Pinpoint the cell where the given text exists, returning its [X, Y] midpoint coordinate. 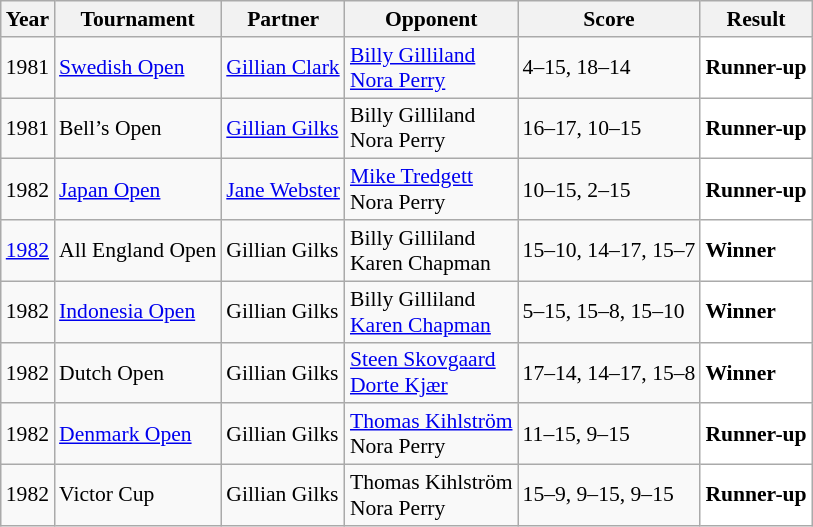
15–10, 14–17, 15–7 [610, 250]
5–15, 15–8, 15–10 [610, 312]
Score [610, 19]
Tournament [138, 19]
Denmark Open [138, 434]
All England Open [138, 250]
Steen Skovgaard Dorte Kjær [432, 372]
Gillian Clark [283, 68]
Japan Open [138, 190]
15–9, 9–15, 9–15 [610, 496]
10–15, 2–15 [610, 190]
Year [28, 19]
16–17, 10–15 [610, 128]
17–14, 14–17, 15–8 [610, 372]
11–15, 9–15 [610, 434]
Dutch Open [138, 372]
Result [756, 19]
Partner [283, 19]
Mike Tredgett Nora Perry [432, 190]
Victor Cup [138, 496]
4–15, 18–14 [610, 68]
Jane Webster [283, 190]
Indonesia Open [138, 312]
Bell’s Open [138, 128]
Opponent [432, 19]
Swedish Open [138, 68]
